Locate the cell with the specified text and output its [X, Y] center coordinate. 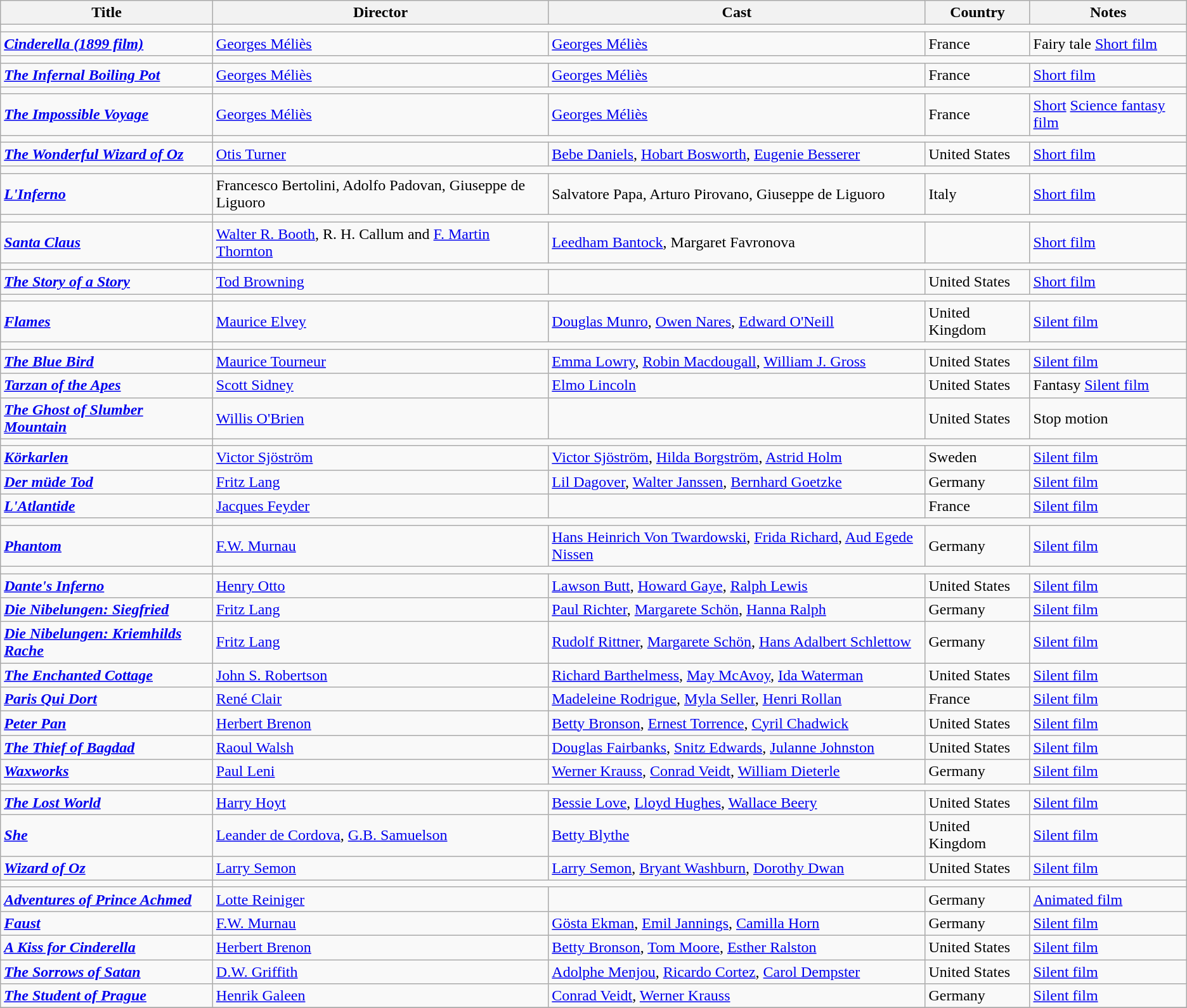
Maurice Tourneur [380, 361]
Lil Dagover, Walter Janssen, Bernhard Goetzke [737, 482]
The Enchanted Cottage [107, 675]
Country [978, 13]
Conrad Veidt, Werner Krauss [737, 996]
Short Science fantasy film [1108, 114]
The Student of Prague [107, 996]
Henry Otto [380, 585]
L'Inferno [107, 194]
Willis O'Brien [380, 418]
Adventures of Prince Achmed [107, 899]
Scott Sidney [380, 385]
Francesco Bertolini, Adolfo Padovan, Giuseppe de Liguoro [380, 194]
Title [107, 13]
Gösta Ekman, Emil Jannings, Camilla Horn [737, 923]
Peter Pan [107, 723]
Leedham Bantock, Margaret Favronova [737, 242]
Phantom [107, 545]
Leander de Cordova, G.B. Samuelson [380, 836]
L'Atlantide [107, 506]
Die Nibelungen: Kriemhilds Rache [107, 643]
The Wonderful Wizard of Oz [107, 154]
Werner Krauss, Conrad Veidt, William Dieterle [737, 772]
Betty Bronson, Ernest Torrence, Cyril Chadwick [737, 723]
Cast [737, 13]
Paul Leni [380, 772]
Cinderella (1899 film) [107, 44]
Flames [107, 322]
The Thief of Bagdad [107, 747]
John S. Robertson [380, 675]
Fantasy Silent film [1108, 385]
Maurice Elvey [380, 322]
Rudolf Rittner, Margarete Schön, Hans Adalbert Schlettow [737, 643]
Raoul Walsh [380, 747]
Harry Hoyt [380, 803]
Paul Richter, Margarete Schön, Hanna Ralph [737, 610]
Emma Lowry, Robin Macdougall, William J. Gross [737, 361]
Dante's Inferno [107, 585]
The Sorrows of Satan [107, 972]
Richard Barthelmess, May McAvoy, Ida Waterman [737, 675]
Larry Semon, Bryant Washburn, Dorothy Dwan [737, 868]
Betty Blythe [737, 836]
Director [380, 13]
Faust [107, 923]
The Ghost of Slumber Mountain [107, 418]
Fairy tale Short film [1108, 44]
Lotte Reiniger [380, 899]
Victor Sjöström, Hilda Borgström, Astrid Holm [737, 458]
Larry Semon [380, 868]
Wizard of Oz [107, 868]
Italy [978, 194]
Waxworks [107, 772]
Madeleine Rodrigue, Myla Seller, Henri Rollan [737, 699]
Die Nibelungen: Siegfried [107, 610]
Stop motion [1108, 418]
René Clair [380, 699]
Paris Qui Dort [107, 699]
D.W. Griffith [380, 972]
Jacques Feyder [380, 506]
Douglas Fairbanks, Snitz Edwards, Julanne Johnston [737, 747]
Tod Browning [380, 282]
Henrik Galeen [380, 996]
The Infernal Boiling Pot [107, 75]
The Blue Bird [107, 361]
Körkarlen [107, 458]
Elmo Lincoln [737, 385]
Tarzan of the Apes [107, 385]
A Kiss for Cinderella [107, 947]
Hans Heinrich Von Twardowski, Frida Richard, Aud Egede Nissen [737, 545]
Notes [1108, 13]
Lawson Butt, Howard Gaye, Ralph Lewis [737, 585]
Animated film [1108, 899]
She [107, 836]
Betty Bronson, Tom Moore, Esther Ralston [737, 947]
Victor Sjöström [380, 458]
Douglas Munro, Owen Nares, Edward O'Neill [737, 322]
Bessie Love, Lloyd Hughes, Wallace Beery [737, 803]
Santa Claus [107, 242]
Walter R. Booth, R. H. Callum and F. Martin Thornton [380, 242]
Salvatore Papa, Arturo Pirovano, Giuseppe de Liguoro [737, 194]
Der müde Tod [107, 482]
Bebe Daniels, Hobart Bosworth, Eugenie Besserer [737, 154]
Sweden [978, 458]
The Story of a Story [107, 282]
The Lost World [107, 803]
Otis Turner [380, 154]
Adolphe Menjou, Ricardo Cortez, Carol Dempster [737, 972]
The Impossible Voyage [107, 114]
